Locate the cell with the specified text and output its [X, Y] center coordinate. 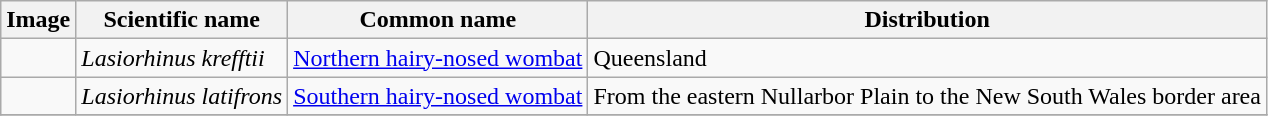
Common name [438, 20]
Queensland [928, 58]
Scientific name [182, 20]
Distribution [928, 20]
From the eastern Nullarbor Plain to the New South Wales border area [928, 96]
Northern hairy-nosed wombat [438, 58]
Lasiorhinus krefftii [182, 58]
Image [38, 20]
Southern hairy-nosed wombat [438, 96]
Lasiorhinus latifrons [182, 96]
